Return the [x, y] coordinate for the center point of the cell that contains the specified text.  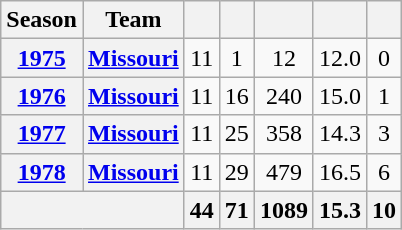
1976 [42, 96]
3 [384, 134]
29 [236, 172]
12 [284, 58]
10 [384, 210]
479 [284, 172]
15.0 [340, 96]
6 [384, 172]
Team [133, 20]
14.3 [340, 134]
358 [284, 134]
240 [284, 96]
1977 [42, 134]
12.0 [340, 58]
1089 [284, 210]
1978 [42, 172]
44 [202, 210]
25 [236, 134]
Season [42, 20]
1975 [42, 58]
71 [236, 210]
16.5 [340, 172]
15.3 [340, 210]
0 [384, 58]
16 [236, 96]
